Pinpoint the cell where the given text exists, returning its (X, Y) midpoint coordinate. 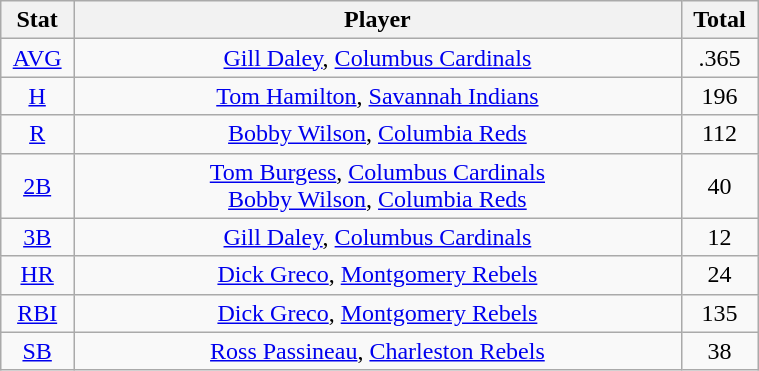
38 (719, 351)
AVG (38, 58)
.365 (719, 58)
HR (38, 275)
112 (719, 134)
Player (378, 20)
R (38, 134)
2B (38, 186)
Total (719, 20)
Bobby Wilson, Columbia Reds (378, 134)
24 (719, 275)
196 (719, 96)
Ross Passineau, Charleston Rebels (378, 351)
12 (719, 237)
40 (719, 186)
135 (719, 313)
Tom Burgess, Columbus Cardinals Bobby Wilson, Columbia Reds (378, 186)
SB (38, 351)
Stat (38, 20)
RBI (38, 313)
3B (38, 237)
Tom Hamilton, Savannah Indians (378, 96)
H (38, 96)
